Capture the cell that displays the provided text and extract its [x, y] central coordinate. 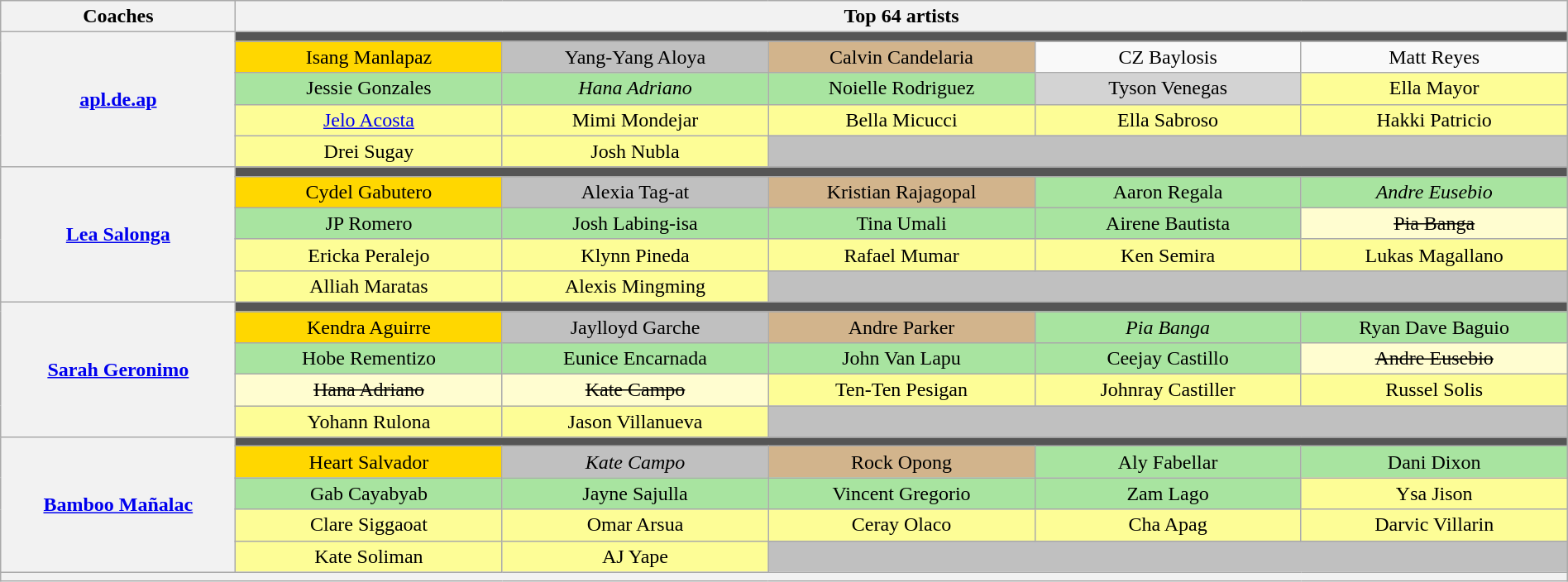
Rock Opong [901, 462]
Hobe Rementizo [369, 359]
Cha Apag [1168, 525]
Klynn Pineda [635, 255]
Jaylloyd Garche [635, 327]
Matt Reyes [1434, 57]
Heart Salvador [369, 462]
Ella Sabroso [1168, 120]
Bella Micucci [901, 120]
Yang-Yang Aloya [635, 57]
Ryan Dave Baguio [1434, 327]
Clare Siggaoat [369, 525]
Ysa Jison [1434, 494]
Gab Cayabyab [369, 494]
Aly Fabellar [1168, 462]
Ten-Ten Pesigan [901, 390]
Calvin Candelaria [901, 57]
Kate Soliman [369, 556]
Jayne Sajulla [635, 494]
Ceray Olaco [901, 525]
John Van Lapu [901, 359]
Alliah Maratas [369, 286]
Isang Manlapaz [369, 57]
Yohann Rulona [369, 422]
Kristian Rajagopal [901, 192]
Aaron Regala [1168, 192]
Coaches [118, 17]
apl.de.ap [118, 99]
Vincent Gregorio [901, 494]
Josh Nubla [635, 151]
Andre Parker [901, 327]
Omar Arsua [635, 525]
Ceejay Castillo [1168, 359]
Darvic Villarin [1434, 525]
Noielle Rodriguez [901, 88]
Alexis Mingming [635, 286]
CZ Baylosis [1168, 57]
Lea Salonga [118, 235]
Dani Dixon [1434, 462]
Top 64 artists [901, 17]
Tyson Venegas [1168, 88]
Lukas Magallano [1434, 255]
Hakki Patricio [1434, 120]
Drei Sugay [369, 151]
Cydel Gabutero [369, 192]
Jason Villanueva [635, 422]
Rafael Mumar [901, 255]
Eunice Encarnada [635, 359]
Mimi Mondejar [635, 120]
Josh Labing-isa [635, 223]
Russel Solis [1434, 390]
Alexia Tag-at [635, 192]
Airene Bautista [1168, 223]
Bamboo Mañalac [118, 504]
Ericka Peralejo [369, 255]
Ella Mayor [1434, 88]
Ken Semira [1168, 255]
Johnray Castiller [1168, 390]
Tina Umali [901, 223]
Zam Lago [1168, 494]
Sarah Geronimo [118, 369]
JP Romero [369, 223]
Kendra Aguirre [369, 327]
Jessie Gonzales [369, 88]
AJ Yape [635, 556]
Jelo Acosta [369, 120]
